From the cell containing the given text, extract its center point as [X, Y] coordinate. 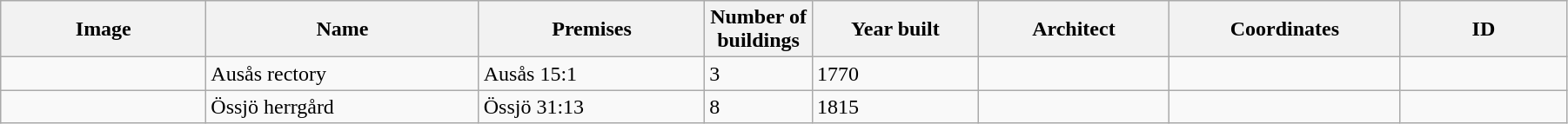
Ausås 15:1 [592, 74]
Image [104, 29]
Number ofbuildings [759, 29]
Coordinates [1284, 29]
8 [759, 107]
Architect [1074, 29]
3 [759, 74]
Premises [592, 29]
1770 [895, 74]
Össjö 31:13 [592, 107]
1815 [895, 107]
Name [343, 29]
ID [1483, 29]
Ausås rectory [343, 74]
Year built [895, 29]
Össjö herrgård [343, 107]
